From the cell containing the given text, extract its center point as (x, y) coordinate. 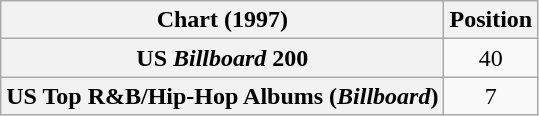
Position (491, 20)
40 (491, 58)
7 (491, 96)
Chart (1997) (222, 20)
US Billboard 200 (222, 58)
US Top R&B/Hip-Hop Albums (Billboard) (222, 96)
